Identify which cell holds the provided text, then report its [x, y] central coordinate. 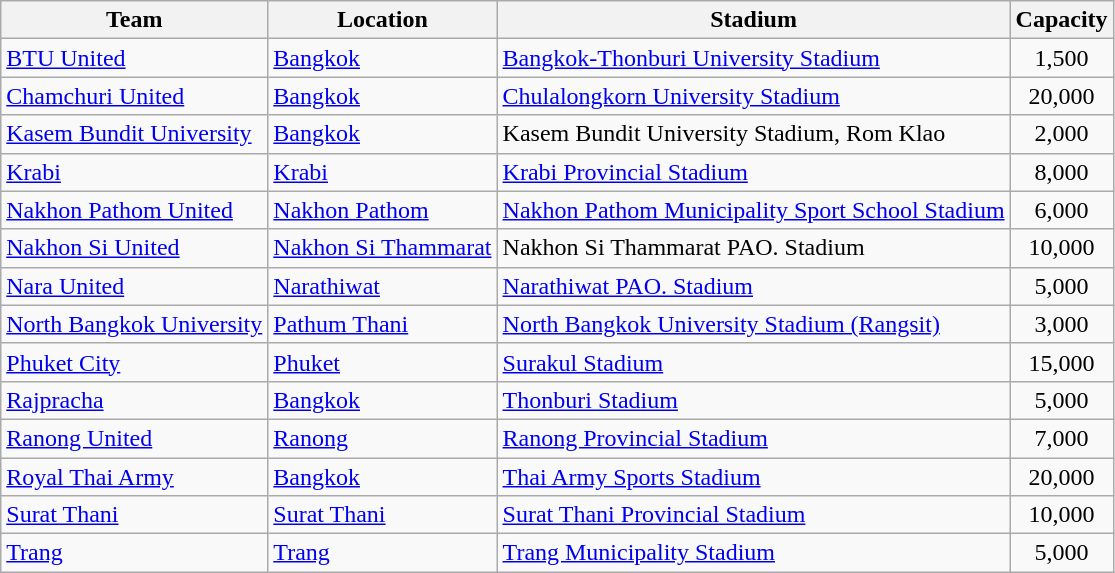
8,000 [1062, 172]
Surakul Stadium [754, 362]
Ranong United [134, 438]
Rajpracha [134, 400]
Location [382, 20]
Surat Thani Provincial Stadium [754, 515]
Kasem Bundit University Stadium, Rom Klao [754, 134]
Ranong Provincial Stadium [754, 438]
North Bangkok University Stadium (Rangsit) [754, 324]
Phuket [382, 362]
15,000 [1062, 362]
Thai Army Sports Stadium [754, 477]
Krabi Provincial Stadium [754, 172]
Capacity [1062, 20]
Nakhon Si United [134, 248]
2,000 [1062, 134]
1,500 [1062, 58]
Nakhon Pathom Municipality Sport School Stadium [754, 210]
Kasem Bundit University [134, 134]
Team [134, 20]
Nakhon Si Thammarat [382, 248]
6,000 [1062, 210]
North Bangkok University [134, 324]
Phuket City [134, 362]
Pathum Thani [382, 324]
Narathiwat PAO. Stadium [754, 286]
Chulalongkorn University Stadium [754, 96]
BTU United [134, 58]
Nakhon Si Thammarat PAO. Stadium [754, 248]
Chamchuri United [134, 96]
Narathiwat [382, 286]
Nakhon Pathom [382, 210]
Stadium [754, 20]
Royal Thai Army [134, 477]
Ranong [382, 438]
Nakhon Pathom United [134, 210]
Nara United [134, 286]
Thonburi Stadium [754, 400]
3,000 [1062, 324]
Bangkok-Thonburi University Stadium [754, 58]
7,000 [1062, 438]
Trang Municipality Stadium [754, 553]
